Detect which cell encompasses the target text, then output its [X, Y] center coordinate. 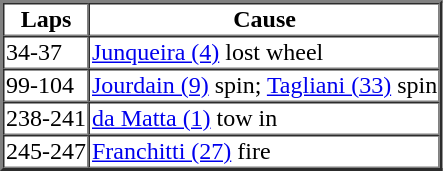
Laps [46, 20]
Franchitti (27) fire [264, 152]
238-241 [46, 118]
99-104 [46, 86]
Jourdain (9) spin; Tagliani (33) spin [264, 86]
da Matta (1) tow in [264, 118]
Cause [264, 20]
Junqueira (4) lost wheel [264, 52]
245-247 [46, 152]
34-37 [46, 52]
